Return [X, Y] of the center of cell containing provided text 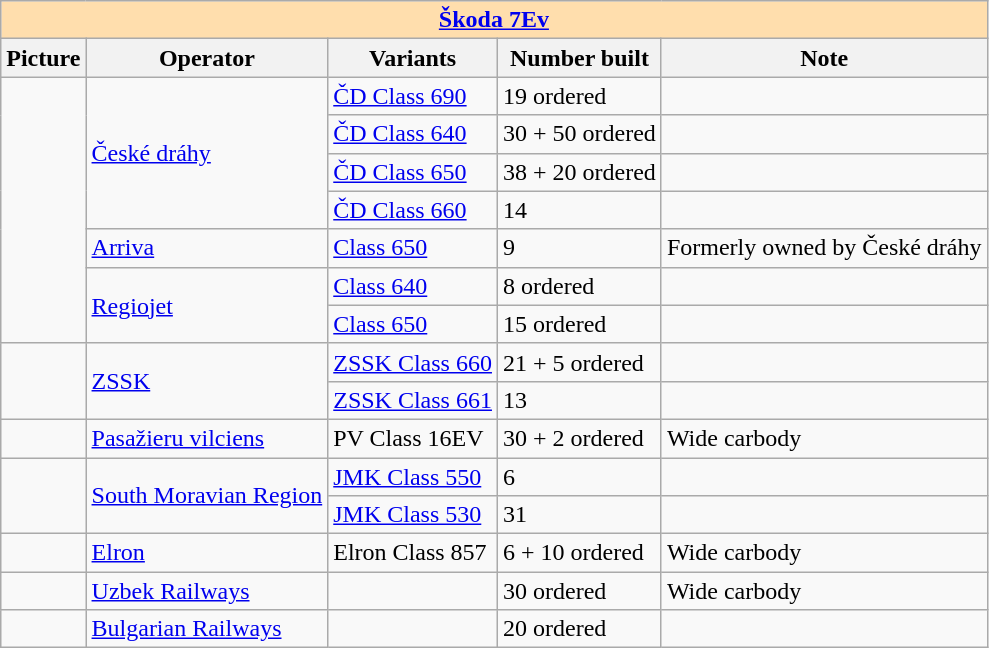
ČD Class 650 [413, 172]
Note [824, 58]
Arriva [207, 248]
20 ordered [579, 629]
6 + 10 ordered [579, 553]
ZSSK [207, 381]
21 + 5 ordered [579, 362]
Picture [44, 58]
19 ordered [579, 96]
31 [579, 515]
Number built [579, 58]
JMK Class 530 [413, 515]
Škoda 7Ev [494, 20]
Operator [207, 58]
30 + 2 ordered [579, 438]
Pasažieru vilciens [207, 438]
8 ordered [579, 286]
15 ordered [579, 324]
ČD Class 690 [413, 96]
38 + 20 ordered [579, 172]
Elron [207, 553]
Formerly owned by České dráhy [824, 248]
Elron Class 857 [413, 553]
České dráhy [207, 153]
Class 640 [413, 286]
14 [579, 210]
JMK Class 550 [413, 477]
Bulgarian Railways [207, 629]
PV Class 16EV [413, 438]
Variants [413, 58]
Uzbek Railways [207, 591]
ČD Class 660 [413, 210]
9 [579, 248]
South Moravian Region [207, 496]
ZSSK Class 661 [413, 400]
30 ordered [579, 591]
ZSSK Class 660 [413, 362]
Regiojet [207, 305]
6 [579, 477]
13 [579, 400]
30 + 50 ordered [579, 134]
ČD Class 640 [413, 134]
